For the text-containing cell, return its midpoint in (x, y) coordinate format. 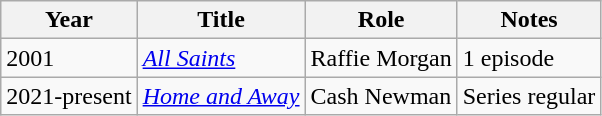
2021-present (69, 96)
1 episode (529, 58)
Role (381, 20)
Year (69, 20)
Cash Newman (381, 96)
Home and Away (221, 96)
Raffie Morgan (381, 58)
All Saints (221, 58)
Notes (529, 20)
Title (221, 20)
2001 (69, 58)
Series regular (529, 96)
